Locate the cell with the specified text and output its [X, Y] center coordinate. 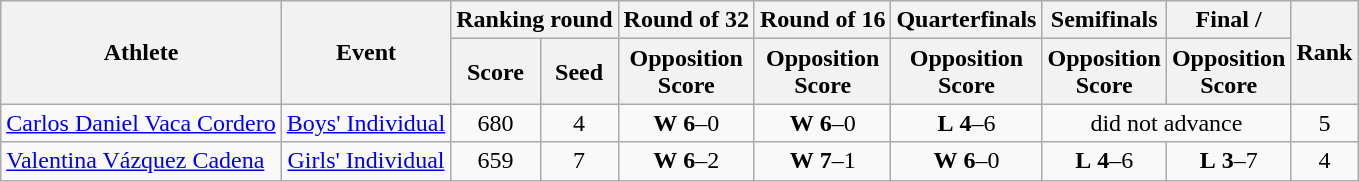
Round of 32 [686, 20]
Valentina Vázquez Cadena [142, 161]
W 6–2 [686, 161]
Boys' Individual [366, 123]
Seed [579, 72]
Athlete [142, 52]
L 3–7 [1228, 161]
Rank [1324, 52]
7 [579, 161]
5 [1324, 123]
Quarterfinals [966, 20]
Ranking round [534, 20]
659 [496, 161]
Round of 16 [822, 20]
Girls' Individual [366, 161]
680 [496, 123]
Final / [1228, 20]
Score [496, 72]
Semifinals [1104, 20]
did not advance [1166, 123]
W 7–1 [822, 161]
Event [366, 52]
Carlos Daniel Vaca Cordero [142, 123]
